Search for the cell housing the specified text and yield its [x, y] center coordinate. 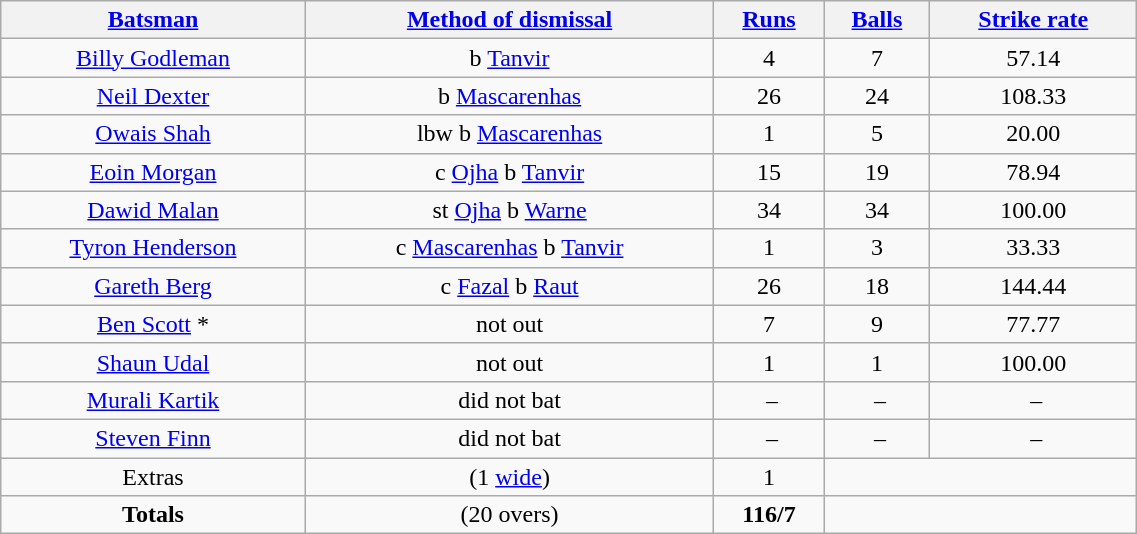
Balls [877, 20]
24 [877, 96]
Ben Scott * [153, 324]
108.33 [1034, 96]
Batsman [153, 20]
Billy Godleman [153, 58]
Tyron Henderson [153, 248]
Steven Finn [153, 438]
Murali Kartik [153, 400]
Shaun Udal [153, 362]
Gareth Berg [153, 286]
57.14 [1034, 58]
77.77 [1034, 324]
5 [877, 134]
78.94 [1034, 172]
3 [877, 248]
c Fazal b Raut [510, 286]
Strike rate [1034, 20]
Extras [153, 477]
(20 overs) [510, 515]
c Ojha b Tanvir [510, 172]
b Tanvir [510, 58]
Method of dismissal [510, 20]
st Ojha b Warne [510, 210]
Runs [769, 20]
b Mascarenhas [510, 96]
144.44 [1034, 286]
20.00 [1034, 134]
18 [877, 286]
33.33 [1034, 248]
Neil Dexter [153, 96]
c Mascarenhas b Tanvir [510, 248]
9 [877, 324]
15 [769, 172]
lbw b Mascarenhas [510, 134]
Owais Shah [153, 134]
Dawid Malan [153, 210]
(1 wide) [510, 477]
116/7 [769, 515]
4 [769, 58]
Eoin Morgan [153, 172]
Totals [153, 515]
19 [877, 172]
